From the cell containing the given text, extract its center point as (X, Y) coordinate. 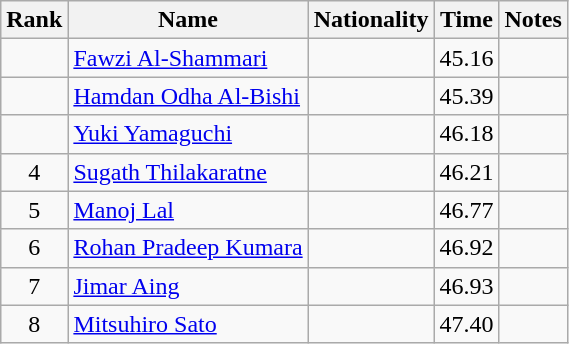
7 (34, 286)
Time (466, 20)
Name (188, 20)
45.16 (466, 58)
5 (34, 210)
8 (34, 324)
4 (34, 172)
46.21 (466, 172)
46.18 (466, 134)
46.93 (466, 286)
6 (34, 248)
Manoj Lal (188, 210)
46.92 (466, 248)
Rank (34, 20)
Yuki Yamaguchi (188, 134)
Rohan Pradeep Kumara (188, 248)
46.77 (466, 210)
Fawzi Al-Shammari (188, 58)
45.39 (466, 96)
Sugath Thilakaratne (188, 172)
Nationality (371, 20)
47.40 (466, 324)
Mitsuhiro Sato (188, 324)
Jimar Aing (188, 286)
Hamdan Odha Al-Bishi (188, 96)
Notes (533, 20)
